Search for the cell housing the specified text and yield its [X, Y] center coordinate. 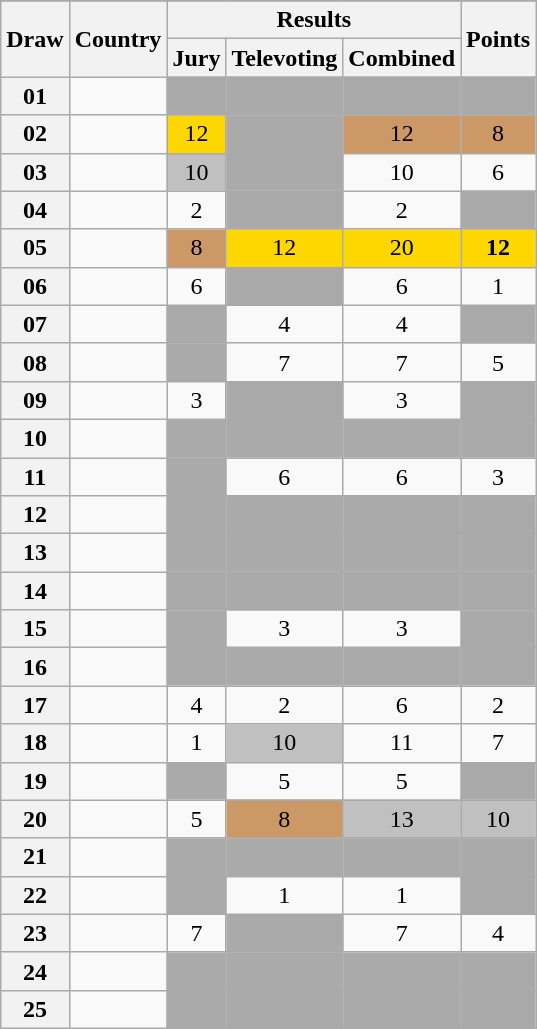
19 [35, 781]
16 [35, 667]
22 [35, 895]
01 [35, 96]
14 [35, 591]
17 [35, 705]
18 [35, 743]
03 [35, 172]
Televoting [284, 58]
07 [35, 324]
02 [35, 134]
24 [35, 971]
Draw [35, 39]
Jury [196, 58]
23 [35, 933]
05 [35, 248]
15 [35, 629]
09 [35, 400]
Results [314, 20]
08 [35, 362]
Combined [402, 58]
21 [35, 857]
Points [498, 39]
04 [35, 210]
25 [35, 1009]
06 [35, 286]
Country [118, 39]
